Detect which cell encompasses the target text, then output its (X, Y) center coordinate. 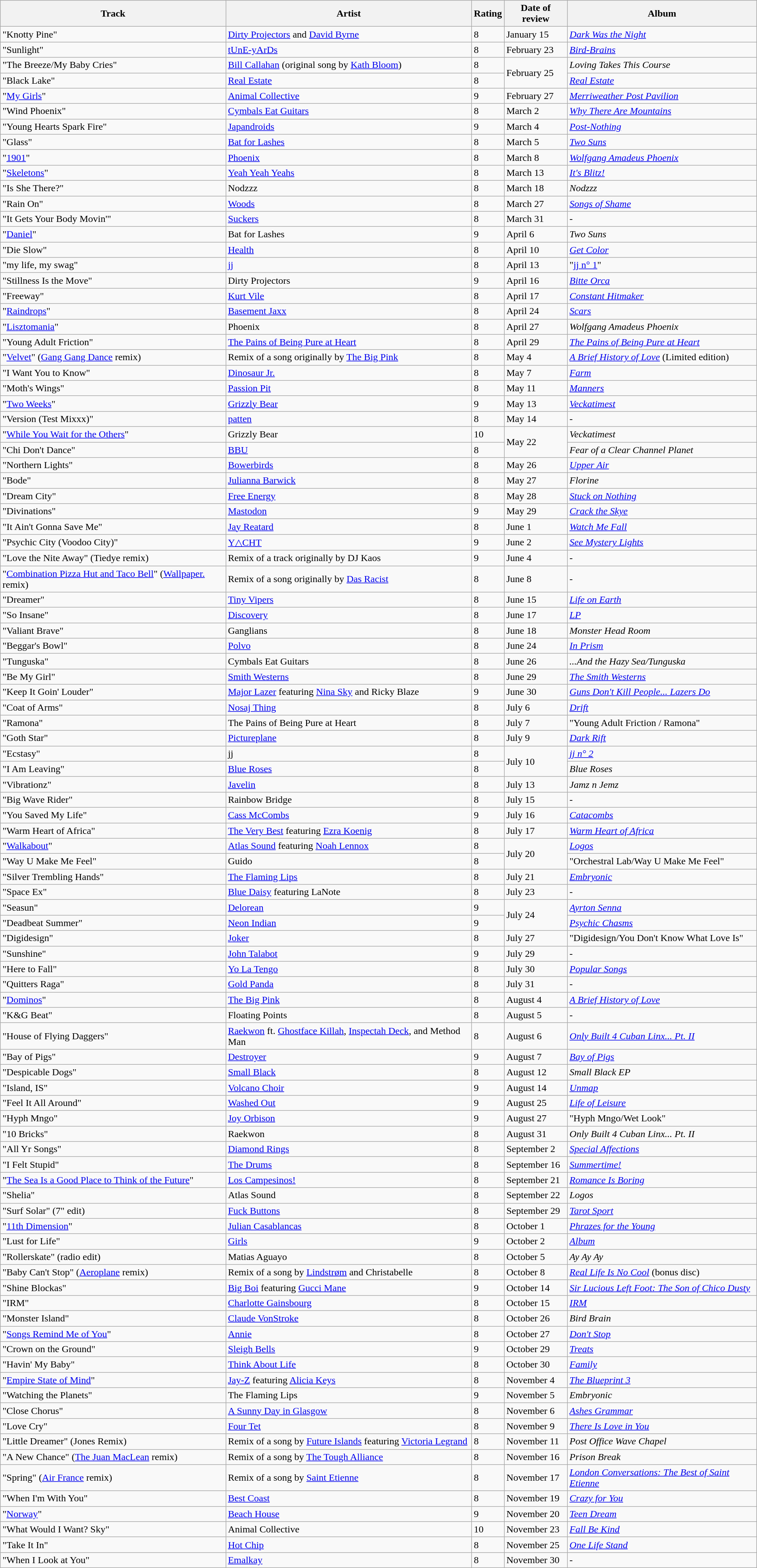
"IRM" (113, 1303)
November 6 (536, 1411)
Ganglians (349, 631)
Emalkay (349, 1560)
August 4 (536, 1000)
August 31 (536, 1134)
Remix of a song by Future Islands featuring Victoria Legrand (349, 1441)
Dirty Projectors and David Byrne (349, 34)
Beach House (349, 1514)
June 17 (536, 615)
Don't Stop (662, 1334)
Stuck on Nothing (662, 496)
Farm (662, 373)
"All Yr Songs" (113, 1149)
June 30 (536, 692)
Neon Indian (349, 923)
Kurt Vile (349, 296)
Cass McCombs (349, 815)
"Feel It All Around" (113, 1103)
Remix of a song originally by Das Racist (349, 579)
"Version (Test Mixxx)" (113, 419)
July 31 (536, 984)
"Surf Solar" (7" edit) (113, 1211)
Catacombs (662, 815)
"Love Cry" (113, 1426)
October 8 (536, 1272)
"Skeletons" (113, 173)
Monster Head Room (662, 631)
A Sunny Day in Glasgow (349, 1411)
"Chi Don't Dance" (113, 450)
Romance Is Boring (662, 1180)
"Orchestral Lab/Way U Make Me Feel" (662, 861)
"Coat of Arms" (113, 707)
One Life Stand (662, 1545)
Dark Rift (662, 738)
"Dream City" (113, 496)
"Goth Star" (113, 738)
November 5 (536, 1395)
"Digidesign/You Don't Know What Love Is" (662, 938)
Merriweather Post Pavilion (662, 96)
Atlas Sound (349, 1195)
Raekwon (349, 1134)
"Velvet" (Gang Gang Dance remix) (113, 357)
patten (349, 419)
"my life, my swag" (113, 265)
April 6 (536, 234)
Passion Pit (349, 388)
"Glass" (113, 142)
"Lisztomania" (113, 327)
"Digidesign" (113, 938)
"Bay of Pigs" (113, 1057)
"Space Ex" (113, 892)
Big Boi featuring Gucci Mane (349, 1287)
"Deadbeat Summer" (113, 923)
June 29 (536, 677)
Rating (488, 14)
"Ecstasy" (113, 753)
"Young Adult Friction" (113, 342)
"House of Flying Daggers" (113, 1036)
Jay Reatard (349, 527)
"My Girls" (113, 96)
July 17 (536, 831)
July 10 (536, 761)
Washed Out (349, 1103)
Manners (662, 388)
"You Saved My Life" (113, 815)
Jamz n Jemz (662, 784)
"When I Look at You" (113, 1560)
"Young Hearts Spark Fire" (113, 127)
Yo La Tengo (349, 969)
Ashes Grammar (662, 1411)
July 24 (536, 915)
Japandroids (349, 127)
June 18 (536, 631)
Annie (349, 1334)
May 28 (536, 496)
"It Ain't Gonna Save Me" (113, 527)
October 29 (536, 1349)
November 30 (536, 1560)
"Crown on the Ground" (113, 1349)
Free Energy (349, 496)
Remix of a song originally by The Big Pink (349, 357)
March 18 (536, 188)
Remix of a song by Lindstrøm and Christabelle (349, 1272)
November 19 (536, 1498)
"Ramona" (113, 723)
"Raindrops" (113, 311)
"Wind Phoenix" (113, 111)
Best Coast (349, 1498)
Polvo (349, 646)
Scars (662, 311)
Bill Callahan (original song by Kath Bloom) (349, 65)
June 4 (536, 558)
"Northern Lights" (113, 465)
"Young Adult Friction / Ramona" (662, 723)
November 9 (536, 1426)
October 26 (536, 1318)
The Blueprint 3 (662, 1380)
Remix of a song by Saint Etienne (349, 1478)
"K&G Beat" (113, 1015)
"Close Chorus" (113, 1411)
April 29 (536, 342)
August 5 (536, 1015)
November 25 (536, 1545)
"10 Bricks" (113, 1134)
Y△CHT (349, 542)
It's Blitz! (662, 173)
"Shelia" (113, 1195)
"When I'm With You" (113, 1498)
July 9 (536, 738)
February 23 (536, 50)
"Norway" (113, 1514)
"Watching the Planets" (113, 1395)
Javelin (349, 784)
A Brief History of Love (Limited edition) (662, 357)
Julianna Barwick (349, 481)
Get Color (662, 250)
"Tunguska" (113, 661)
May 11 (536, 388)
IRM (662, 1303)
Woods (349, 203)
April 10 (536, 250)
"Two Weeks" (113, 403)
August 7 (536, 1057)
September 29 (536, 1211)
"Moth's Wings" (113, 388)
Guns Don't Kill People... Lazers Do (662, 692)
March 2 (536, 111)
Charlotte Gainsbourg (349, 1303)
Julian Casablancas (349, 1226)
Summertime! (662, 1165)
November 4 (536, 1380)
"Psychic City (Voodoo City)" (113, 542)
Destroyer (349, 1057)
Atlas Sound featuring Noah Lennox (349, 846)
July 15 (536, 800)
"Here to Fall" (113, 969)
Fuck Buttons (349, 1211)
Upper Air (662, 465)
January 15 (536, 34)
In Prism (662, 646)
February 27 (536, 96)
"It Gets Your Body Movin'" (113, 219)
April 24 (536, 311)
"Empire State of Mind" (113, 1380)
"Lust for Life" (113, 1241)
"Hyph Mngo" (113, 1118)
Nosaj Thing (349, 707)
Ayrton Senna (662, 907)
September 21 (536, 1180)
The Drums (349, 1165)
Sleigh Bells (349, 1349)
May 13 (536, 403)
The Big Pink (349, 1000)
Guido (349, 861)
"What Would I Want? Sky" (113, 1529)
"Little Dreamer" (Jones Remix) (113, 1441)
"Be My Girl" (113, 677)
Songs of Shame (662, 203)
The Smith Westerns (662, 677)
November 16 (536, 1457)
July 30 (536, 969)
Basement Jaxx (349, 311)
LP (662, 615)
March 8 (536, 157)
Date of review (536, 14)
March 4 (536, 127)
Rainbow Bridge (349, 800)
August 6 (536, 1036)
"Beggar's Bowl" (113, 646)
"Walkabout" (113, 846)
August 25 (536, 1103)
"The Sea Is a Good Place to Think of the Future" (113, 1180)
Bitte Orca (662, 281)
"So Insane" (113, 615)
November 11 (536, 1441)
Florine (662, 481)
"Sunlight" (113, 50)
"Island, IS" (113, 1088)
Warm Heart of Africa (662, 831)
July 21 (536, 877)
A Brief History of Love (662, 1000)
Fear of a Clear Channel Planet (662, 450)
Hot Chip (349, 1545)
July 13 (536, 784)
"Hyph Mngo/Wet Look" (662, 1118)
Post Office Wave Chapel (662, 1441)
July 6 (536, 707)
See Mystery Lights (662, 542)
Jay-Z featuring Alicia Keys (349, 1380)
"Black Lake" (113, 80)
Prison Break (662, 1457)
John Talabot (349, 954)
October 2 (536, 1241)
Small Black (349, 1072)
June 1 (536, 527)
October 5 (536, 1257)
"Way U Make Me Feel" (113, 861)
Watch Me Fall (662, 527)
There Is Love in You (662, 1426)
May 27 (536, 481)
Girls (349, 1241)
October 15 (536, 1303)
October 30 (536, 1365)
June 8 (536, 579)
October 1 (536, 1226)
"Take It In" (113, 1545)
"Silver Trembling Hands" (113, 877)
"Spring" (Air France remix) (113, 1478)
June 15 (536, 600)
"Vibrationz" (113, 784)
The Very Best featuring Ezra Koenig (349, 831)
"Rain On" (113, 203)
"Big Wave Rider" (113, 800)
...And the Hazy Sea/Tunguska (662, 661)
"Warm Heart of Africa" (113, 831)
Mastodon (349, 511)
Life of Leisure (662, 1103)
Drift (662, 707)
November 17 (536, 1478)
Tarot Sport (662, 1211)
Raekwon ft. Ghostface Killah, Inspectah Deck, and Method Man (349, 1036)
July 27 (536, 938)
"Shine Blockas" (113, 1287)
"I Want You to Know" (113, 373)
Popular Songs (662, 969)
May 7 (536, 373)
"Sunshine" (113, 954)
"Seasun" (113, 907)
"Is She There?" (113, 188)
Post-Nothing (662, 127)
Bird-Brains (662, 50)
"While You Wait for the Others" (113, 434)
May 26 (536, 465)
Bay of Pigs (662, 1057)
March 5 (536, 142)
Dinosaur Jr. (349, 373)
"Valiant Brave" (113, 631)
"Bode" (113, 481)
Matias Aguayo (349, 1257)
Constant Hitmaker (662, 296)
July 29 (536, 954)
Remix of a song by The Tough Alliance (349, 1457)
Bowerbirds (349, 465)
Dark Was the Night (662, 34)
September 2 (536, 1149)
Joker (349, 938)
Smith Westerns (349, 677)
July 16 (536, 815)
"Baby Can't Stop" (Aeroplane remix) (113, 1272)
September 16 (536, 1165)
"Keep It Goin' Louder" (113, 692)
Claude VonStroke (349, 1318)
April 27 (536, 327)
Four Tet (349, 1426)
"Dominos" (113, 1000)
BBU (349, 450)
"Quitters Raga" (113, 984)
March 31 (536, 219)
"Dreamer" (113, 600)
Volcano Choir (349, 1088)
Yeah Yeah Yeahs (349, 173)
October 14 (536, 1287)
jj n° 2 (662, 753)
Suckers (349, 219)
May 4 (536, 357)
Joy Orbison (349, 1118)
November 20 (536, 1514)
"Songs Remind Me of You" (113, 1334)
Unmap (662, 1088)
Small Black EP (662, 1072)
"I Am Leaving" (113, 769)
June 26 (536, 661)
Diamond Rings (349, 1149)
Think About Life (349, 1365)
Bird Brain (662, 1318)
September 22 (536, 1195)
Blue Daisy featuring LaNote (349, 892)
"The Breeze/My Baby Cries" (113, 65)
Discovery (349, 615)
Sir Lucious Left Foot: The Son of Chico Dusty (662, 1287)
"A New Chance" (The Juan MacLean remix) (113, 1457)
"Monster Island" (113, 1318)
Life on Earth (662, 600)
"I Felt Stupid" (113, 1165)
Teen Dream (662, 1514)
March 27 (536, 203)
July 7 (536, 723)
Fall Be Kind (662, 1529)
tUnE-yArDs (349, 50)
May 14 (536, 419)
Crazy for You (662, 1498)
May 29 (536, 511)
"Combination Pizza Hut and Taco Bell" (Wallpaper. remix) (113, 579)
Why There Are Mountains (662, 111)
July 20 (536, 854)
London Conversations: The Best of Saint Etienne (662, 1478)
June 24 (536, 646)
Track (113, 14)
"Divinations" (113, 511)
Real Life Is No Cool (bonus disc) (662, 1272)
Special Affections (662, 1149)
August 12 (536, 1072)
March 13 (536, 173)
Crack the Skye (662, 511)
November 23 (536, 1529)
Remix of a track originally by DJ Kaos (349, 558)
June 2 (536, 542)
Gold Panda (349, 984)
"1901" (113, 157)
Major Lazer featuring Nina Sky and Ricky Blaze (349, 692)
"Freeway" (113, 296)
April 13 (536, 265)
"Die Slow" (113, 250)
Los Campesinos! (349, 1180)
"jj n° 1" (662, 265)
"Havin' My Baby" (113, 1365)
February 25 (536, 73)
Delorean (349, 907)
"Knotty Pine" (113, 34)
April 17 (536, 296)
Treats (662, 1349)
Floating Points (349, 1015)
August 14 (536, 1088)
July 23 (536, 892)
"11th Dimension" (113, 1226)
Family (662, 1365)
Dirty Projectors (349, 281)
"Stillness Is the Move" (113, 281)
Loving Takes This Course (662, 65)
August 27 (536, 1118)
May 22 (536, 442)
Artist (349, 14)
Ay Ay Ay (662, 1257)
"Despicable Dogs" (113, 1072)
Phrazes for the Young (662, 1226)
Psychic Chasms (662, 923)
Health (349, 250)
April 16 (536, 281)
"Love the Nite Away" (Tiedye remix) (113, 558)
"Daniel" (113, 234)
October 27 (536, 1334)
Tiny Vipers (349, 600)
"Rollerskate" (radio edit) (113, 1257)
Pictureplane (349, 738)
